Extract the (X, Y) coordinate from the center of the cell holding the provided text.  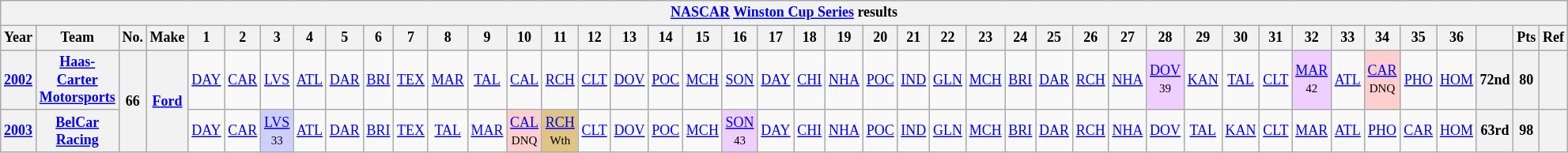
3 (277, 38)
8 (448, 38)
Pts (1526, 38)
No. (133, 38)
17 (776, 38)
Make (168, 38)
MAR42 (1312, 80)
1 (206, 38)
13 (629, 38)
2003 (19, 131)
5 (345, 38)
SON43 (740, 131)
66 (133, 101)
CALDNQ (525, 131)
6 (378, 38)
RCHWth (560, 131)
4 (310, 38)
DOV39 (1166, 80)
20 (880, 38)
BelCar Racing (77, 131)
29 (1203, 38)
Haas-Carter Motorsports (77, 80)
LVS33 (277, 131)
11 (560, 38)
22 (948, 38)
27 (1128, 38)
14 (666, 38)
Ref (1554, 38)
SON (740, 80)
18 (810, 38)
30 (1241, 38)
72nd (1494, 80)
15 (703, 38)
LVS (277, 80)
CAL (525, 80)
2 (243, 38)
35 (1419, 38)
80 (1526, 80)
63rd (1494, 131)
9 (487, 38)
24 (1020, 38)
23 (985, 38)
33 (1347, 38)
16 (740, 38)
31 (1276, 38)
CARDNQ (1382, 80)
98 (1526, 131)
32 (1312, 38)
Year (19, 38)
7 (411, 38)
12 (595, 38)
10 (525, 38)
21 (914, 38)
19 (844, 38)
26 (1090, 38)
Ford (168, 101)
2002 (19, 80)
28 (1166, 38)
36 (1457, 38)
25 (1055, 38)
NASCAR Winston Cup Series results (784, 13)
34 (1382, 38)
Team (77, 38)
